Pinpoint the cell where the given text exists, returning its (x, y) midpoint coordinate. 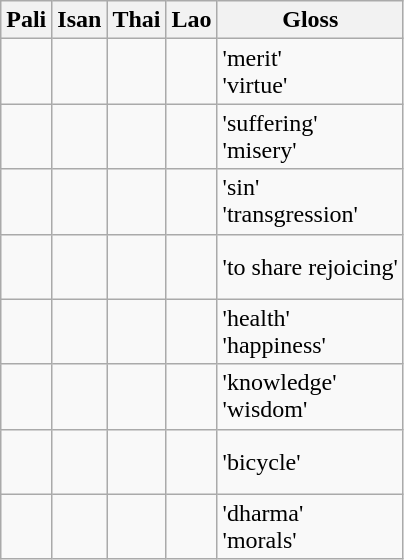
'health''happiness' (310, 332)
Thai (136, 20)
'bicycle' (310, 462)
Gloss (310, 20)
'sin''transgression' (310, 202)
'dharma''morals' (310, 526)
'merit''virtue' (310, 72)
Isan (80, 20)
'suffering''misery' (310, 136)
Lao (192, 20)
Pali (26, 20)
'knowledge''wisdom' (310, 396)
'to share rejoicing' (310, 266)
